Determine the (X, Y) coordinate at the center of the cell enclosing the given text.  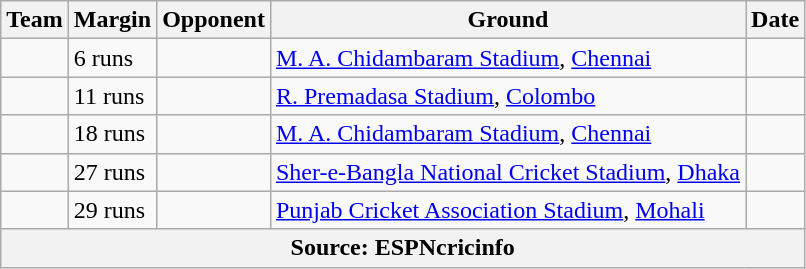
Punjab Cricket Association Stadium, Mohali (508, 210)
Sher-e-Bangla National Cricket Stadium, Dhaka (508, 172)
R. Premadasa Stadium, Colombo (508, 96)
29 runs (112, 210)
Team (35, 20)
27 runs (112, 172)
Date (776, 20)
Ground (508, 20)
6 runs (112, 58)
Source: ESPNcricinfo (403, 248)
18 runs (112, 134)
Margin (112, 20)
11 runs (112, 96)
Opponent (214, 20)
